Search for the cell housing the specified text and yield its [x, y] center coordinate. 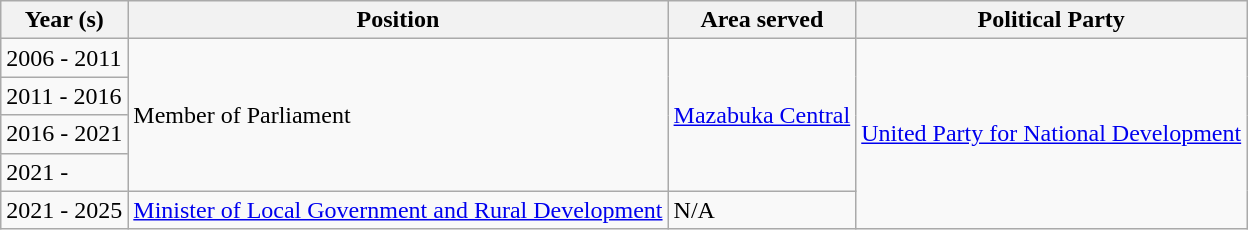
Mazabuka Central [762, 115]
Year (s) [64, 20]
2011 - 2016 [64, 96]
Position [398, 20]
Area served [762, 20]
Political Party [1052, 20]
2016 - 2021 [64, 134]
2021 - 2025 [64, 210]
Member of Parliament [398, 115]
N/A [762, 210]
2006 - 2011 [64, 58]
Minister of Local Government and Rural Development [398, 210]
2021 - [64, 172]
United Party for National Development [1052, 134]
